Return the (X, Y) coordinate for the center point of the cell that contains the specified text.  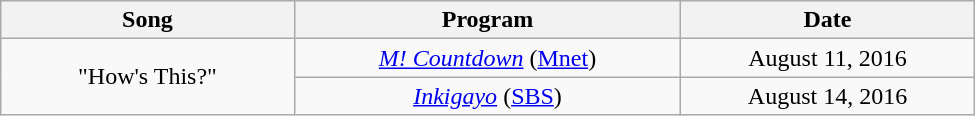
Program (488, 20)
Song (148, 20)
August 11, 2016 (828, 58)
M! Countdown (Mnet) (488, 58)
Date (828, 20)
Inkigayo (SBS) (488, 96)
August 14, 2016 (828, 96)
"How's This?" (148, 77)
